Pinpoint the cell where the given text exists, returning its (x, y) midpoint coordinate. 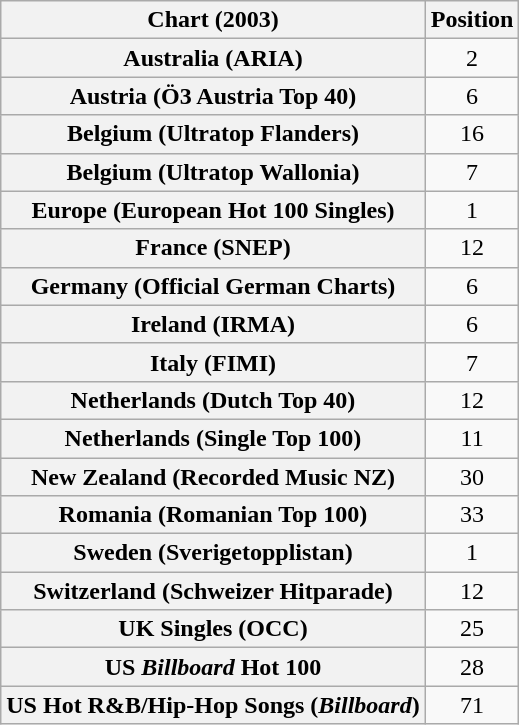
Italy (FIMI) (213, 362)
Netherlands (Dutch Top 40) (213, 400)
Australia (ARIA) (213, 58)
Sweden (Sverigetopplistan) (213, 553)
Europe (European Hot 100 Singles) (213, 210)
US Billboard Hot 100 (213, 667)
New Zealand (Recorded Music NZ) (213, 477)
Position (472, 20)
Switzerland (Schweizer Hitparade) (213, 591)
25 (472, 629)
Romania (Romanian Top 100) (213, 515)
30 (472, 477)
28 (472, 667)
Belgium (Ultratop Flanders) (213, 134)
Belgium (Ultratop Wallonia) (213, 172)
Ireland (IRMA) (213, 324)
France (SNEP) (213, 248)
Netherlands (Single Top 100) (213, 438)
Chart (2003) (213, 20)
16 (472, 134)
71 (472, 705)
33 (472, 515)
Austria (Ö3 Austria Top 40) (213, 96)
2 (472, 58)
UK Singles (OCC) (213, 629)
Germany (Official German Charts) (213, 286)
US Hot R&B/Hip-Hop Songs (Billboard) (213, 705)
11 (472, 438)
